Provide the [X, Y] coordinate of the cell's center where the given text is located.  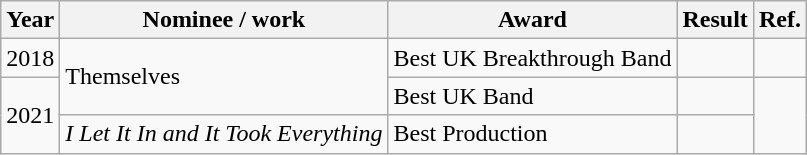
Year [30, 20]
Nominee / work [224, 20]
2018 [30, 58]
Result [715, 20]
Best UK Band [532, 96]
2021 [30, 115]
Best Production [532, 134]
Award [532, 20]
I Let It In and It Took Everything [224, 134]
Themselves [224, 77]
Best UK Breakthrough Band [532, 58]
Ref. [780, 20]
